Provide the [X, Y] coordinate of the cell's center where the given text is located.  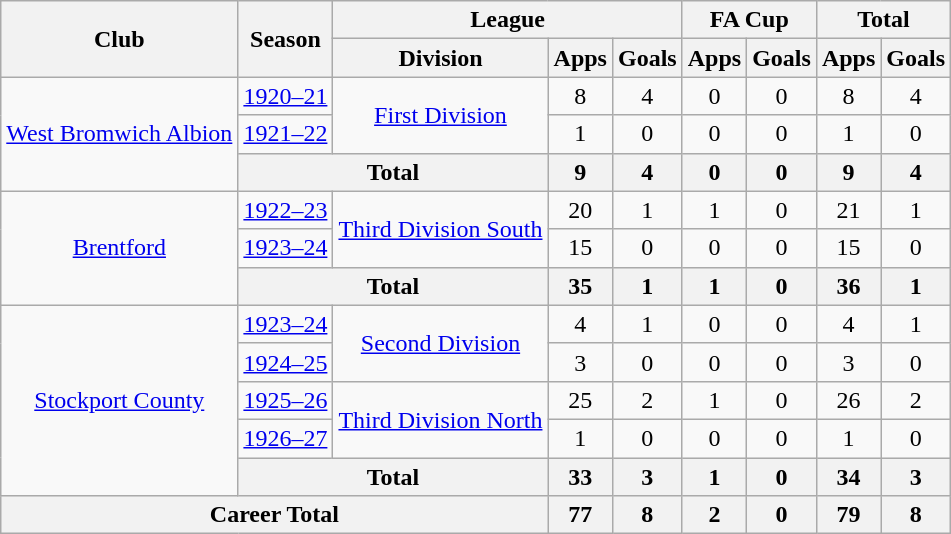
21 [848, 210]
26 [848, 400]
1921–22 [286, 134]
1922–23 [286, 210]
Club [120, 39]
1926–27 [286, 438]
Division [440, 58]
1920–21 [286, 96]
79 [848, 515]
34 [848, 477]
Career Total [274, 515]
36 [848, 286]
Brentford [120, 248]
Season [286, 39]
35 [580, 286]
Second Division [440, 343]
League [508, 20]
77 [580, 515]
Third Division South [440, 229]
33 [580, 477]
Third Division North [440, 419]
25 [580, 400]
20 [580, 210]
1925–26 [286, 400]
First Division [440, 115]
West Bromwich Albion [120, 134]
1924–25 [286, 362]
FA Cup [749, 20]
Stockport County [120, 400]
